Search for the cell housing the specified text and yield its [x, y] center coordinate. 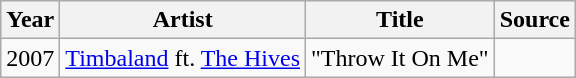
Year [30, 20]
2007 [30, 58]
Source [534, 20]
Title [400, 20]
Timbaland ft. The Hives [183, 58]
Artist [183, 20]
"Throw It On Me" [400, 58]
